Return [x, y] of the center of cell containing provided text 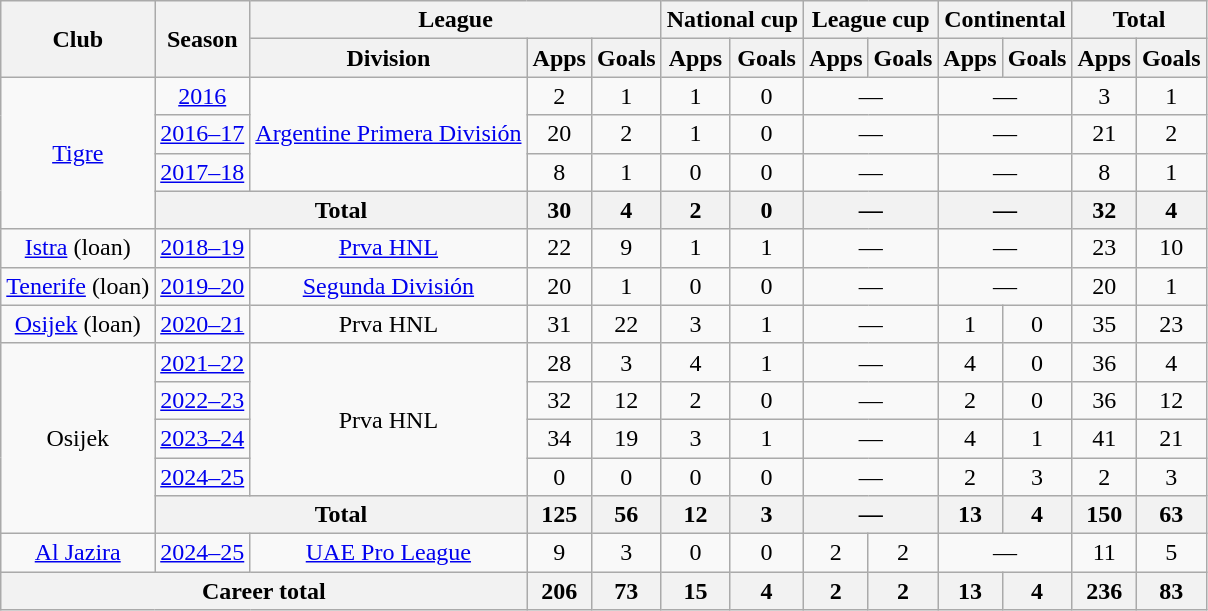
41 [1104, 438]
League cup [871, 20]
2016–17 [202, 134]
Continental [1005, 20]
83 [1171, 591]
34 [559, 438]
35 [1104, 324]
236 [1104, 591]
10 [1171, 248]
Osijek (loan) [78, 324]
125 [559, 515]
Al Jazira [78, 553]
2018–19 [202, 248]
2016 [202, 96]
Tenerife (loan) [78, 286]
Club [78, 39]
5 [1171, 553]
19 [626, 438]
2019–20 [202, 286]
Tigre [78, 153]
UAE Pro League [388, 553]
30 [559, 210]
11 [1104, 553]
Argentine Primera División [388, 134]
Istra (loan) [78, 248]
31 [559, 324]
2017–18 [202, 172]
28 [559, 362]
56 [626, 515]
League [456, 20]
Segunda División [388, 286]
15 [695, 591]
Season [202, 39]
63 [1171, 515]
2020–21 [202, 324]
Career total [264, 591]
2021–22 [202, 362]
Division [388, 58]
150 [1104, 515]
206 [559, 591]
2022–23 [202, 400]
Osijek [78, 438]
2023–24 [202, 438]
73 [626, 591]
National cup [732, 20]
